Identify which cell holds the provided text, then report its [X, Y] central coordinate. 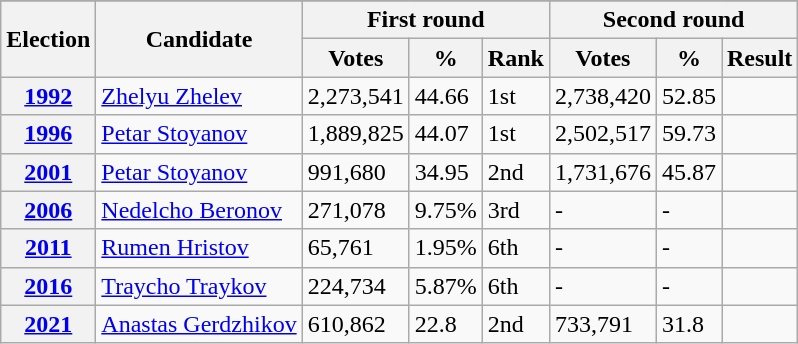
Candidate [199, 39]
22.8 [446, 324]
Zhelyu Zhelev [199, 96]
31.8 [688, 324]
52.85 [688, 96]
44.66 [446, 96]
45.87 [688, 172]
Anastas Gerdzhikov [199, 324]
1.95% [446, 248]
Traycho Traykov [199, 286]
1,731,676 [602, 172]
2001 [48, 172]
First round [426, 20]
2011 [48, 248]
44.07 [446, 134]
Result [760, 58]
9.75% [446, 210]
65,761 [356, 248]
Second round [674, 20]
1,889,825 [356, 134]
2,273,541 [356, 96]
2,502,517 [602, 134]
2006 [48, 210]
991,680 [356, 172]
Rank [516, 58]
271,078 [356, 210]
224,734 [356, 286]
5.87% [446, 286]
34.95 [446, 172]
1996 [48, 134]
2021 [48, 324]
59.73 [688, 134]
Nedelcho Beronov [199, 210]
Election [48, 39]
2016 [48, 286]
610,862 [356, 324]
2,738,420 [602, 96]
733,791 [602, 324]
1992 [48, 96]
Rumen Hristov [199, 248]
3rd [516, 210]
